Capture the cell that displays the provided text and extract its [x, y] central coordinate. 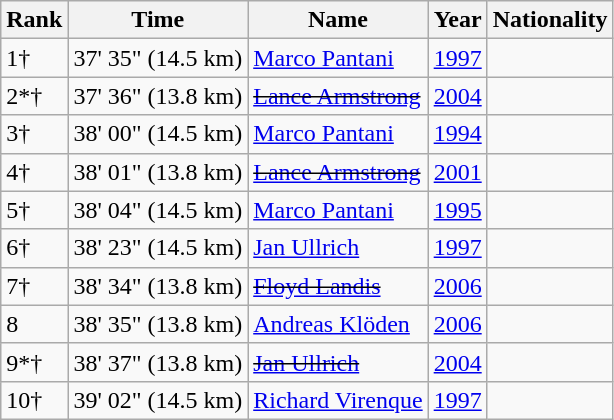
Rank [34, 20]
38' 04" (14.5 km) [158, 210]
9*† [34, 362]
Richard Virenque [338, 400]
Floyd Landis [338, 286]
38' 37" (13.8 km) [158, 362]
Nationality [550, 20]
38' 01" (13.8 km) [158, 172]
5† [34, 210]
Andreas Klöden [338, 324]
1994 [458, 134]
39' 02" (14.5 km) [158, 400]
Time [158, 20]
6† [34, 248]
38' 35" (13.8 km) [158, 324]
2001 [458, 172]
38' 23" (14.5 km) [158, 248]
4† [34, 172]
Name [338, 20]
2*† [34, 96]
10† [34, 400]
1† [34, 58]
37' 36" (13.8 km) [158, 96]
Year [458, 20]
38' 34" (13.8 km) [158, 286]
1995 [458, 210]
3† [34, 134]
38' 00" (14.5 km) [158, 134]
37' 35" (14.5 km) [158, 58]
7† [34, 286]
8 [34, 324]
